Scan for the cell matching the given text and deliver its (x, y) coordinate at center. 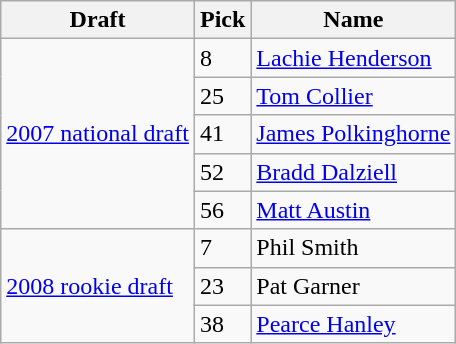
Lachie Henderson (354, 58)
Phil Smith (354, 248)
Name (354, 20)
41 (222, 134)
8 (222, 58)
7 (222, 248)
23 (222, 286)
2007 national draft (98, 134)
52 (222, 172)
Draft (98, 20)
56 (222, 210)
25 (222, 96)
Pearce Hanley (354, 324)
2008 rookie draft (98, 286)
Matt Austin (354, 210)
Bradd Dalziell (354, 172)
38 (222, 324)
Pat Garner (354, 286)
James Polkinghorne (354, 134)
Tom Collier (354, 96)
Pick (222, 20)
